From the cell containing the given text, extract its center point as (X, Y) coordinate. 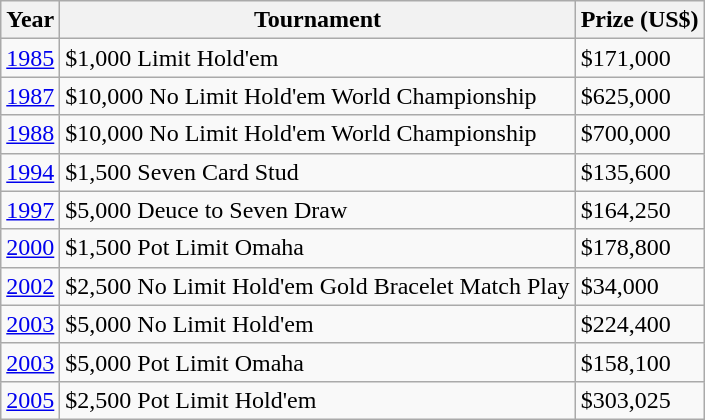
$1,500 Pot Limit Omaha (318, 248)
$1,000 Limit Hold'em (318, 58)
$1,500 Seven Card Stud (318, 172)
$2,500 Pot Limit Hold'em (318, 400)
2005 (30, 400)
$224,400 (640, 324)
Tournament (318, 20)
$178,800 (640, 248)
Prize (US$) (640, 20)
$34,000 (640, 286)
2002 (30, 286)
$158,100 (640, 362)
$135,600 (640, 172)
$5,000 No Limit Hold'em (318, 324)
2000 (30, 248)
1988 (30, 134)
$625,000 (640, 96)
$164,250 (640, 210)
$5,000 Pot Limit Omaha (318, 362)
1985 (30, 58)
$700,000 (640, 134)
$171,000 (640, 58)
1987 (30, 96)
Year (30, 20)
1994 (30, 172)
$5,000 Deuce to Seven Draw (318, 210)
$303,025 (640, 400)
1997 (30, 210)
$2,500 No Limit Hold'em Gold Bracelet Match Play (318, 286)
